Pinpoint the cell where the given text exists, returning its (x, y) midpoint coordinate. 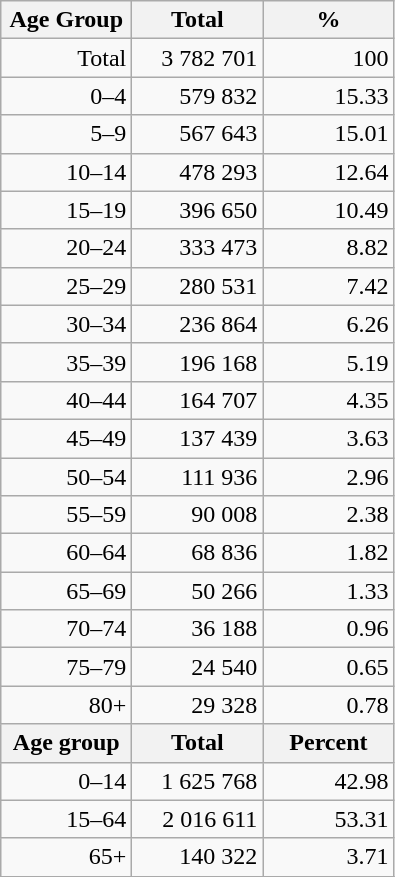
% (328, 20)
0.96 (328, 629)
55–59 (66, 515)
3.71 (328, 857)
Age group (66, 743)
68 836 (198, 553)
Age Group (66, 20)
5.19 (328, 362)
70–74 (66, 629)
3.63 (328, 438)
280 531 (198, 286)
80+ (66, 705)
8.82 (328, 248)
0.65 (328, 667)
579 832 (198, 96)
5–9 (66, 134)
10–14 (66, 172)
25–29 (66, 286)
65–69 (66, 591)
478 293 (198, 172)
20–24 (66, 248)
24 540 (198, 667)
15.01 (328, 134)
0–14 (66, 781)
137 439 (198, 438)
42.98 (328, 781)
12.64 (328, 172)
45–49 (66, 438)
396 650 (198, 210)
1.33 (328, 591)
30–34 (66, 324)
10.49 (328, 210)
3 782 701 (198, 58)
100 (328, 58)
53.31 (328, 819)
60–64 (66, 553)
1.82 (328, 553)
50 266 (198, 591)
75–79 (66, 667)
0.78 (328, 705)
40–44 (66, 400)
36 188 (198, 629)
35–39 (66, 362)
111 936 (198, 477)
50–54 (66, 477)
2.38 (328, 515)
65+ (66, 857)
7.42 (328, 286)
567 643 (198, 134)
1 625 768 (198, 781)
15–64 (66, 819)
0–4 (66, 96)
196 168 (198, 362)
164 707 (198, 400)
6.26 (328, 324)
15.33 (328, 96)
333 473 (198, 248)
2.96 (328, 477)
4.35 (328, 400)
Percent (328, 743)
2 016 611 (198, 819)
140 322 (198, 857)
15–19 (66, 210)
236 864 (198, 324)
90 008 (198, 515)
29 328 (198, 705)
